Search for the cell housing the specified text and yield its (X, Y) center coordinate. 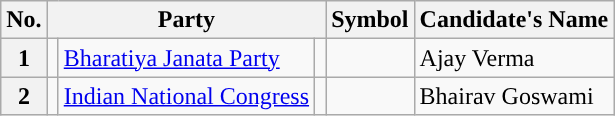
Indian National Congress (186, 96)
Bhairav Goswami (514, 96)
Candidate's Name (514, 20)
Ajay Verma (514, 58)
1 (24, 58)
No. (24, 20)
Symbol (370, 20)
Bharatiya Janata Party (186, 58)
Party (186, 20)
2 (24, 96)
